Search for the cell housing the specified text and yield its [X, Y] center coordinate. 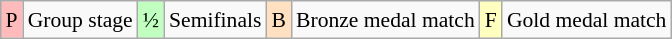
½ [151, 20]
Semifinals [215, 20]
Bronze medal match [386, 20]
P [11, 20]
Gold medal match [587, 20]
F [491, 20]
Group stage [80, 20]
B [278, 20]
